Extract the (x, y) coordinate from the center of the cell holding the provided text.  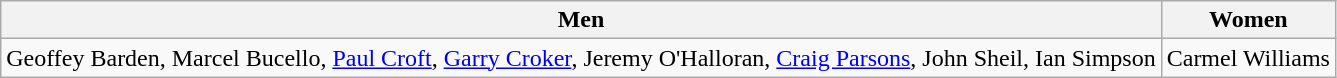
Women (1248, 20)
Geoffey Barden, Marcel Bucello, Paul Croft, Garry Croker, Jeremy O'Halloran, Craig Parsons, John Sheil, Ian Simpson (581, 58)
Men (581, 20)
Carmel Williams (1248, 58)
